Search for the cell housing the specified text and yield its [X, Y] center coordinate. 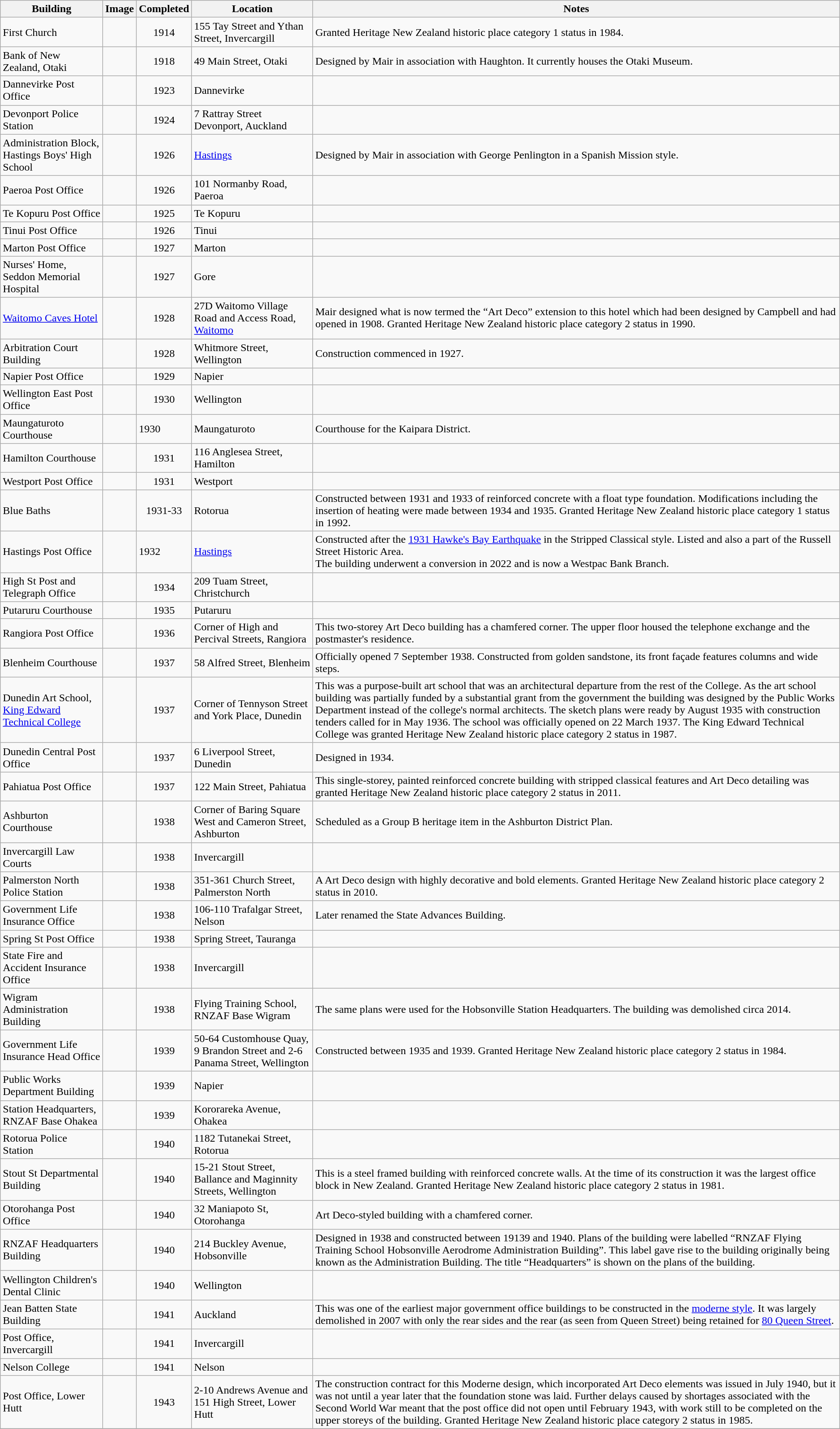
High St Post and Telegraph Office [52, 587]
Designed by Mair in association with Haughton. It currently houses the Otaki Museum. [576, 61]
Administration Block, Hastings Boys' High School [52, 155]
49 Main Street, Otaki [252, 61]
Tinui Post Office [52, 230]
Granted Heritage New Zealand historic place category 1 status in 1984. [576, 32]
Wellington East Post Office [52, 400]
Spring Street, Tauranga [252, 939]
351-361 Church Street, Palmerston North [252, 886]
Courthouse for the Kaipara District. [576, 429]
Rangiora Post Office [52, 633]
Public Works Department Building [52, 1086]
Dunedin Central Post Office [52, 757]
1925 [164, 213]
1929 [164, 377]
Corner of Tennyson Street and York Place, Dunedin [252, 710]
122 Main Street, Pahiatua [252, 787]
214 Buckley Avenue, Hobsonville [252, 1250]
Scheduled as a Group B heritage item in the Ashburton District Plan. [576, 822]
1914 [164, 32]
Blenheim Courthouse [52, 663]
1943 [164, 1403]
155 Tay Street and Ythan Street, Invercargill [252, 32]
Nelson College [52, 1367]
Post Office, Invercargill [52, 1343]
Stout St Departmental Building [52, 1179]
Station Headquarters, RNZAF Base Ohakea [52, 1115]
Officially opened 7 September 1938. Constructed from golden sandstone, its front façade features columns and wide steps. [576, 663]
Completed [164, 9]
Dunedin Art School, King Edward Technical College [52, 710]
Corner of High and Percival Streets, Rangiora [252, 633]
50-64 Customhouse Quay, 9 Brandon Street and 2-6 Panama Street, Wellington [252, 1051]
Post Office, Lower Hutt [52, 1403]
Paeroa Post Office [52, 190]
This two-storey Art Deco building has a chamfered corner. The upper floor housed the telephone exchange and the postmaster's residence. [576, 633]
Pahiatua Post Office [52, 787]
Whitmore Street, Wellington [252, 353]
106-110 Trafalgar Street, Nelson [252, 916]
Art Deco-styled building with a chamfered corner. [576, 1215]
Palmerston North Police Station [52, 886]
Maungaturoto [252, 429]
Te Kopuru [252, 213]
1934 [164, 587]
Nelson [252, 1367]
Government Life Insurance Office [52, 916]
1935 [164, 610]
1923 [164, 91]
Location [252, 9]
Designed by Mair in association with George Penlington in a Spanish Mission style. [576, 155]
2-10 Andrews Avenue and 151 High Street, Lower Hutt [252, 1403]
Putaruru [252, 610]
Wellington Children's Dental Clinic [52, 1285]
Devonport Police Station [52, 119]
Auckland [252, 1315]
Ashburton Courthouse [52, 822]
Government Life Insurance Head Office [52, 1051]
1924 [164, 119]
Te Kopuru Post Office [52, 213]
Designed in 1934. [576, 757]
Building [52, 9]
Constructed between 1935 and 1939. Granted Heritage New Zealand historic place category 2 status in 1984. [576, 1051]
58 Alfred Street, Blenheim [252, 663]
Napier Post Office [52, 377]
Jean Batten State Building [52, 1315]
Gore [252, 277]
First Church [52, 32]
1931-33 [164, 510]
Maungaturoto Courthouse [52, 429]
Westport Post Office [52, 481]
6 Liverpool Street, Dunedin [252, 757]
Putaruru Courthouse [52, 610]
Image [119, 9]
A Art Deco design with highly decorative and bold elements. Granted Heritage New Zealand historic place category 2 status in 2010. [576, 886]
Westport [252, 481]
Tinui [252, 230]
Marton [252, 247]
1918 [164, 61]
Waitomo Caves Hotel [52, 318]
209 Tuam Street, Christchurch [252, 587]
Later renamed the State Advances Building. [576, 916]
116 Anglesea Street, Hamilton [252, 458]
Bank of New Zealand, Otaki [52, 61]
The same plans were used for the Hobsonville Station Headquarters. The building was demolished circa 2014. [576, 1009]
RNZAF Headquarters Building [52, 1250]
Blue Baths [52, 510]
Hastings Post Office [52, 552]
State Fire and Accident Insurance Office [52, 968]
Notes [576, 9]
Hamilton Courthouse [52, 458]
32 Maniapoto St, Otorohanga [252, 1215]
Spring St Post Office [52, 939]
Wigram Administration Building [52, 1009]
Rotorua Police Station [52, 1144]
1932 [164, 552]
101 Normanby Road, Paeroa [252, 190]
Dannevirke [252, 91]
15-21 Stout Street, Ballance and Maginnity Streets, Wellington [252, 1179]
Corner of Baring Square West and Cameron Street, Ashburton [252, 822]
1182 Tutanekai Street, Rotorua [252, 1144]
1936 [164, 633]
Invercargill Law Courts [52, 857]
Nurses' Home, Seddon Memorial Hospital [52, 277]
Flying Training School, RNZAF Base Wigram [252, 1009]
Construction commenced in 1927. [576, 353]
Dannevirke Post Office [52, 91]
Rotorua [252, 510]
Kororareka Avenue, Ohakea [252, 1115]
Arbitration Court Building [52, 353]
Marton Post Office [52, 247]
7 Rattray Street Devonport, Auckland [252, 119]
27D Waitomo Village Road and Access Road, Waitomo [252, 318]
Otorohanga Post Office [52, 1215]
